Locate the cell with the specified text and output its (X, Y) center coordinate. 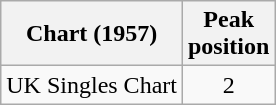
2 (228, 85)
UK Singles Chart (92, 85)
Chart (1957) (92, 34)
Peakposition (228, 34)
